Determine the (x, y) coordinate at the center of the cell enclosing the given text.  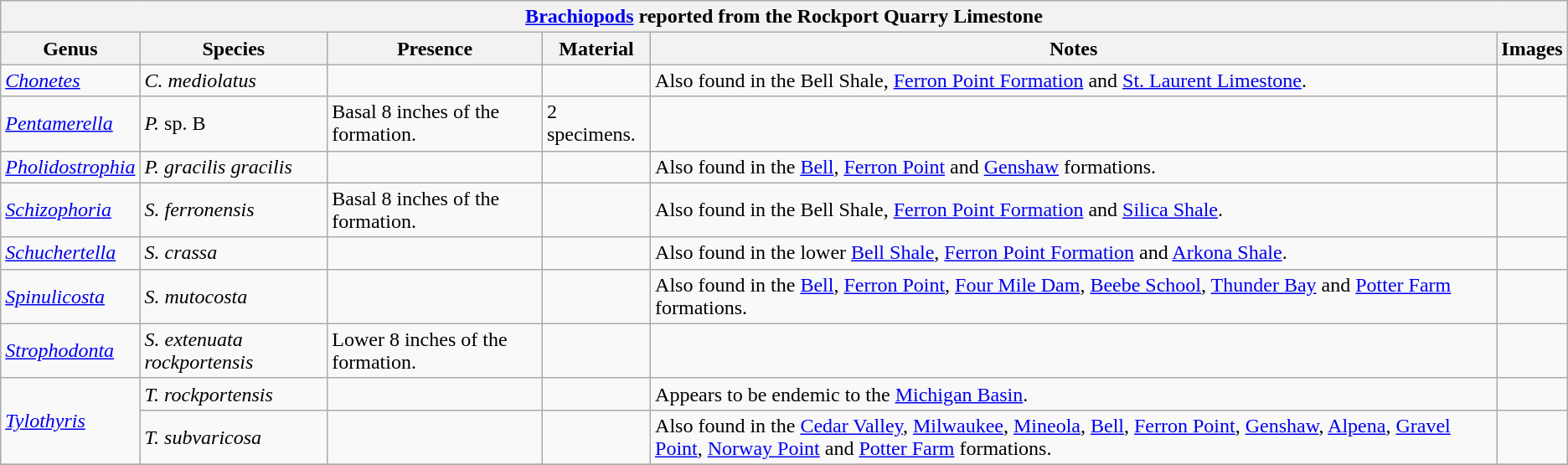
Pholidostrophia (70, 167)
Also found in the Bell, Ferron Point and Genshaw formations. (1074, 167)
Also found in the Cedar Valley, Milwaukee, Mineola, Bell, Ferron Point, Genshaw, Alpena, Gravel Point, Norway Point and Potter Farm formations. (1074, 437)
Presence (436, 49)
Also found in the Bell Shale, Ferron Point Formation and Silica Shale. (1074, 209)
Schuchertella (70, 253)
Material (596, 49)
Chonetes (70, 80)
Pentamerella (70, 124)
Appears to be endemic to the Michigan Basin. (1074, 394)
2 specimens. (596, 124)
Tylothyris (70, 421)
S. extenuata rockportensis (234, 350)
Lower 8 inches of the formation. (436, 350)
P. gracilis gracilis (234, 167)
Genus (70, 49)
Species (234, 49)
Also found in the Bell, Ferron Point, Four Mile Dam, Beebe School, Thunder Bay and Potter Farm formations. (1074, 297)
P. sp. B (234, 124)
S. crassa (234, 253)
Notes (1074, 49)
Spinulicosta (70, 297)
Strophodonta (70, 350)
C. mediolatus (234, 80)
S. ferronensis (234, 209)
T. subvaricosa (234, 437)
Also found in the Bell Shale, Ferron Point Formation and St. Laurent Limestone. (1074, 80)
Brachiopods reported from the Rockport Quarry Limestone (784, 17)
Schizophoria (70, 209)
T. rockportensis (234, 394)
Also found in the lower Bell Shale, Ferron Point Formation and Arkona Shale. (1074, 253)
S. mutocosta (234, 297)
Images (1532, 49)
